Return the [X, Y] coordinate for the center point of the cell that contains the specified text.  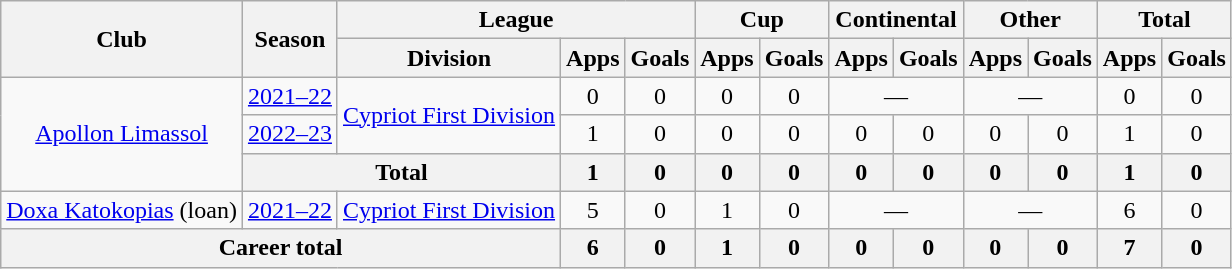
5 [593, 210]
Doxa Katokopias (loan) [122, 210]
7 [1129, 248]
Other [1030, 20]
2022–23 [290, 134]
Club [122, 39]
Continental [896, 20]
League [516, 20]
Apollon Limassol [122, 134]
Career total [281, 248]
Division [448, 58]
Season [290, 39]
Cup [762, 20]
